From the cell containing the given text, extract its center point as (x, y) coordinate. 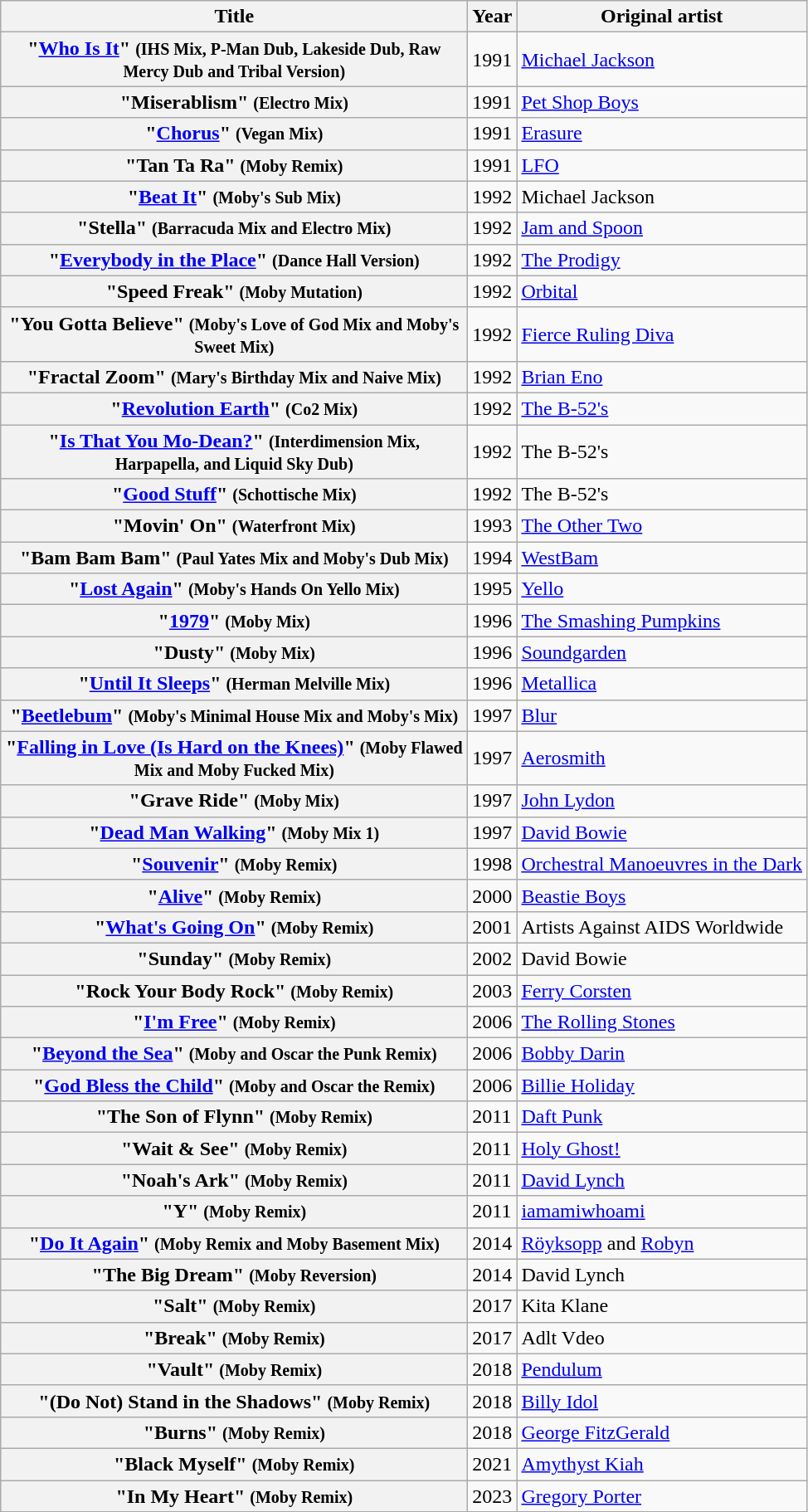
Brian Eno (662, 377)
"Good Stuff" (Schottische Mix) (234, 495)
Jam and Spoon (662, 228)
"Wait & See" (Moby Remix) (234, 1149)
2001 (493, 927)
"Movin' On" (Waterfront Mix) (234, 526)
"Do It Again" (Moby Remix and Moby Basement Mix) (234, 1243)
The Other Two (662, 526)
Pendulum (662, 1369)
Ferry Corsten (662, 990)
Billie Holiday (662, 1085)
"Y" (Moby Remix) (234, 1212)
"You Gotta Believe" (Moby's Love of God Mix and Moby's Sweet Mix) (234, 334)
"Stella" (Barracuda Mix and Electro Mix) (234, 228)
"Dusty" (Moby Mix) (234, 652)
The Rolling Stones (662, 1022)
Pet Shop Boys (662, 102)
"Grave Ride" (Moby Mix) (234, 801)
Aerosmith (662, 758)
"Miserablism" (Electro Mix) (234, 102)
2003 (493, 990)
"I'm Free" (Moby Remix) (234, 1022)
Gregory Porter (662, 1496)
2000 (493, 895)
Original artist (662, 17)
Soundgarden (662, 652)
Holy Ghost! (662, 1149)
Beastie Boys (662, 895)
"Tan Ta Ra" (Moby Remix) (234, 165)
Orbital (662, 291)
"Beyond the Sea" (Moby and Oscar the Punk Remix) (234, 1054)
"Sunday" (Moby Remix) (234, 958)
2023 (493, 1496)
Kita Klane (662, 1306)
Year (493, 17)
Metallica (662, 684)
Amythyst Kiah (662, 1464)
"Revolution Earth" (Co2 Mix) (234, 408)
Artists Against AIDS Worldwide (662, 927)
"Dead Man Walking" (Moby Mix 1) (234, 832)
Bobby Darin (662, 1054)
"Speed Freak" (Moby Mutation) (234, 291)
LFO (662, 165)
Daft Punk (662, 1117)
1994 (493, 558)
iamamiwhoami (662, 1212)
"In My Heart" (Moby Remix) (234, 1496)
2021 (493, 1464)
"1979" (Moby Mix) (234, 621)
WestBam (662, 558)
George FitzGerald (662, 1432)
"Black Myself" (Moby Remix) (234, 1464)
1993 (493, 526)
The Smashing Pumpkins (662, 621)
"Chorus" (Vegan Mix) (234, 134)
"Is That You Mo-Dean?" (Interdimension Mix, Harpapella, and Liquid Sky Dub) (234, 451)
Erasure (662, 134)
Orchestral Manoeuvres in the Dark (662, 864)
"Burns" (Moby Remix) (234, 1432)
Röyksopp and Robyn (662, 1243)
Fierce Ruling Diva (662, 334)
"Alive" (Moby Remix) (234, 895)
"Who Is It" (IHS Mix, P-Man Dub, Lakeside Dub, Raw Mercy Dub and Tribal Version) (234, 60)
"God Bless the Child" (Moby and Oscar the Remix) (234, 1085)
"Beetlebum" (Moby's Minimal House Mix and Moby's Mix) (234, 715)
John Lydon (662, 801)
"Break" (Moby Remix) (234, 1338)
Adlt Vdeo (662, 1338)
"Vault" (Moby Remix) (234, 1369)
Blur (662, 715)
The Prodigy (662, 260)
1998 (493, 864)
"Salt" (Moby Remix) (234, 1306)
"The Big Dream" (Moby Reversion) (234, 1275)
"Bam Bam Bam" (Paul Yates Mix and Moby's Dub Mix) (234, 558)
"Beat It" (Moby's Sub Mix) (234, 197)
"Souvenir" (Moby Remix) (234, 864)
2002 (493, 958)
"Lost Again" (Moby's Hands On Yello Mix) (234, 589)
"The Son of Flynn" (Moby Remix) (234, 1117)
Yello (662, 589)
Title (234, 17)
"Falling in Love (Is Hard on the Knees)" (Moby Flawed Mix and Moby Fucked Mix) (234, 758)
1995 (493, 589)
"Rock Your Body Rock" (Moby Remix) (234, 990)
"Fractal Zoom" (Mary's Birthday Mix and Naive Mix) (234, 377)
"Noah's Ark" (Moby Remix) (234, 1180)
"What's Going On" (Moby Remix) (234, 927)
Billy Idol (662, 1401)
"Until It Sleeps" (Herman Melville Mix) (234, 684)
"Everybody in the Place" (Dance Hall Version) (234, 260)
"(Do Not) Stand in the Shadows" (Moby Remix) (234, 1401)
